Extract the (X, Y) coordinate from the center of the cell holding the provided text.  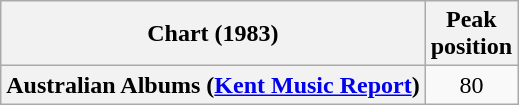
Chart (1983) (213, 34)
Australian Albums (Kent Music Report) (213, 85)
80 (471, 85)
Peak position (471, 34)
